Detect which cell encompasses the target text, then output its [X, Y] center coordinate. 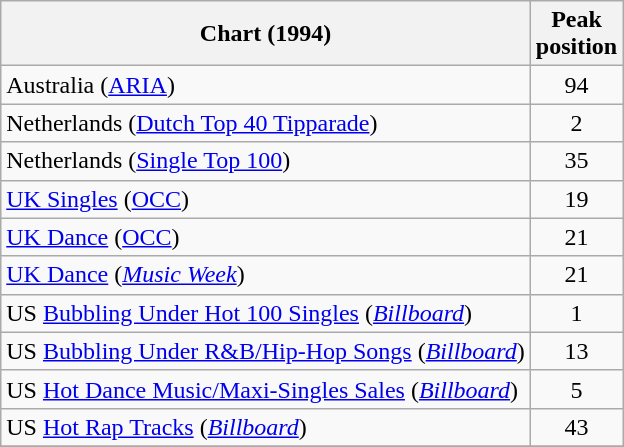
5 [576, 389]
19 [576, 199]
US Hot Dance Music/Maxi-Singles Sales (Billboard) [266, 389]
UK Singles (OCC) [266, 199]
Netherlands (Single Top 100) [266, 161]
Peakposition [576, 34]
1 [576, 313]
2 [576, 123]
94 [576, 85]
13 [576, 351]
Chart (1994) [266, 34]
UK Dance (Music Week) [266, 275]
Netherlands (Dutch Top 40 Tipparade) [266, 123]
35 [576, 161]
UK Dance (OCC) [266, 237]
Australia (ARIA) [266, 85]
US Bubbling Under Hot 100 Singles (Billboard) [266, 313]
US Hot Rap Tracks (Billboard) [266, 427]
43 [576, 427]
US Bubbling Under R&B/Hip-Hop Songs (Billboard) [266, 351]
